Pinpoint the cell where the given text exists, returning its (X, Y) midpoint coordinate. 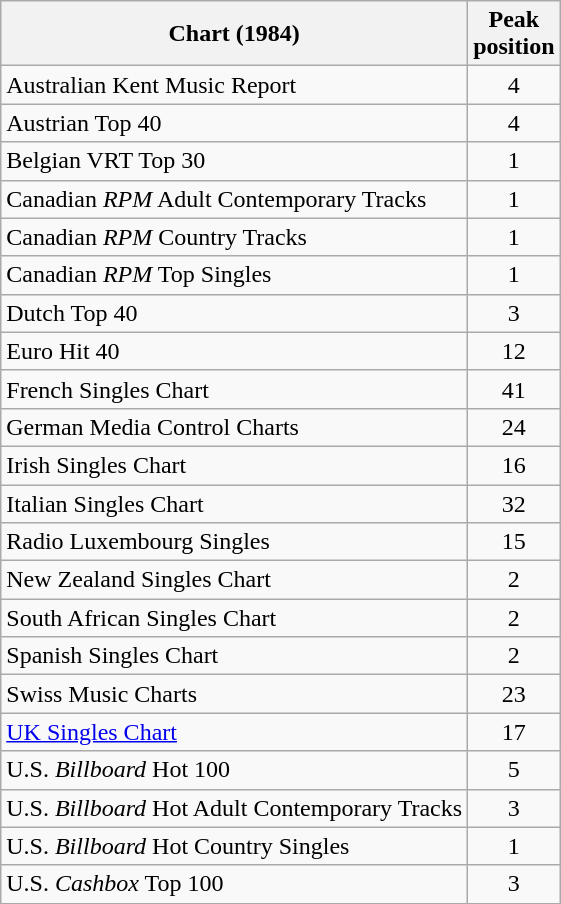
U.S. Cashbox Top 100 (234, 884)
Belgian VRT Top 30 (234, 161)
Spanish Singles Chart (234, 656)
Canadian RPM Country Tracks (234, 237)
Italian Singles Chart (234, 503)
U.S. Billboard Hot 100 (234, 770)
U.S. Billboard Hot Country Singles (234, 846)
Chart (1984) (234, 34)
24 (514, 427)
South African Singles Chart (234, 618)
Canadian RPM Adult Contemporary Tracks (234, 199)
23 (514, 694)
17 (514, 732)
15 (514, 542)
41 (514, 389)
Austrian Top 40 (234, 123)
U.S. Billboard Hot Adult Contemporary Tracks (234, 808)
UK Singles Chart (234, 732)
Euro Hit 40 (234, 351)
Radio Luxembourg Singles (234, 542)
12 (514, 351)
5 (514, 770)
New Zealand Singles Chart (234, 580)
Australian Kent Music Report (234, 85)
Dutch Top 40 (234, 313)
16 (514, 465)
Peakposition (514, 34)
Canadian RPM Top Singles (234, 275)
Swiss Music Charts (234, 694)
French Singles Chart (234, 389)
German Media Control Charts (234, 427)
32 (514, 503)
Irish Singles Chart (234, 465)
